Return the [X, Y] coordinate for the center point of the cell that contains the specified text.  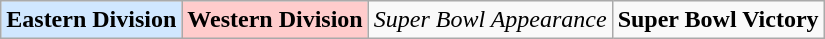
Eastern Division [92, 20]
Super Bowl Appearance [490, 20]
Western Division [275, 20]
Super Bowl Victory [718, 20]
